Scan for the cell matching the given text and deliver its [x, y] coordinate at center. 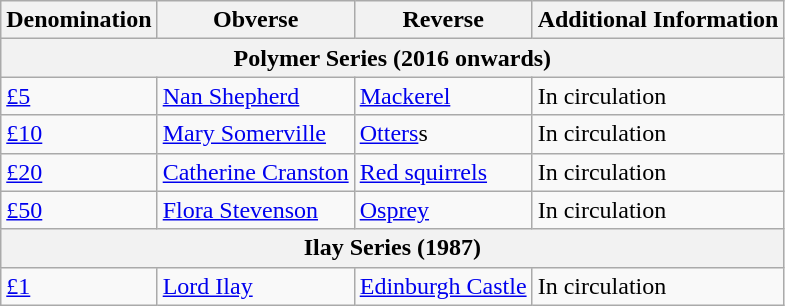
£1 [79, 286]
Mackerel [443, 96]
Polymer Series (2016 onwards) [392, 58]
Otterss [443, 134]
Edinburgh Castle [443, 286]
£20 [79, 172]
Obverse [256, 20]
Lord Ilay [256, 286]
Nan Shepherd [256, 96]
Red squirrels [443, 172]
Reverse [443, 20]
£5 [79, 96]
£10 [79, 134]
Denomination [79, 20]
Osprey [443, 210]
Catherine Cranston [256, 172]
Mary Somerville [256, 134]
Ilay Series (1987) [392, 248]
Additional Information [658, 20]
£50 [79, 210]
Flora Stevenson [256, 210]
